Output the [X, Y] coordinate of the center of the cell containing the given text.  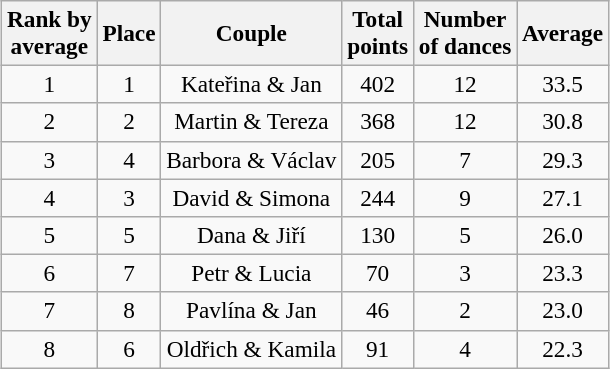
402 [378, 85]
Oldřich & Kamila [252, 349]
9 [464, 198]
Petr & Lucia [252, 273]
Rank byaverage [50, 34]
33.5 [563, 85]
368 [378, 122]
23.3 [563, 273]
Dana & Jiří [252, 236]
23.0 [563, 311]
205 [378, 160]
Numberof dances [464, 34]
Place [129, 34]
26.0 [563, 236]
Kateřina & Jan [252, 85]
91 [378, 349]
Pavlína & Jan [252, 311]
70 [378, 273]
30.8 [563, 122]
29.3 [563, 160]
27.1 [563, 198]
244 [378, 198]
Martin & Tereza [252, 122]
46 [378, 311]
Totalpoints [378, 34]
David & Simona [252, 198]
Barbora & Václav [252, 160]
22.3 [563, 349]
130 [378, 236]
Average [563, 34]
Couple [252, 34]
